Detect which cell encompasses the target text, then output its [X, Y] center coordinate. 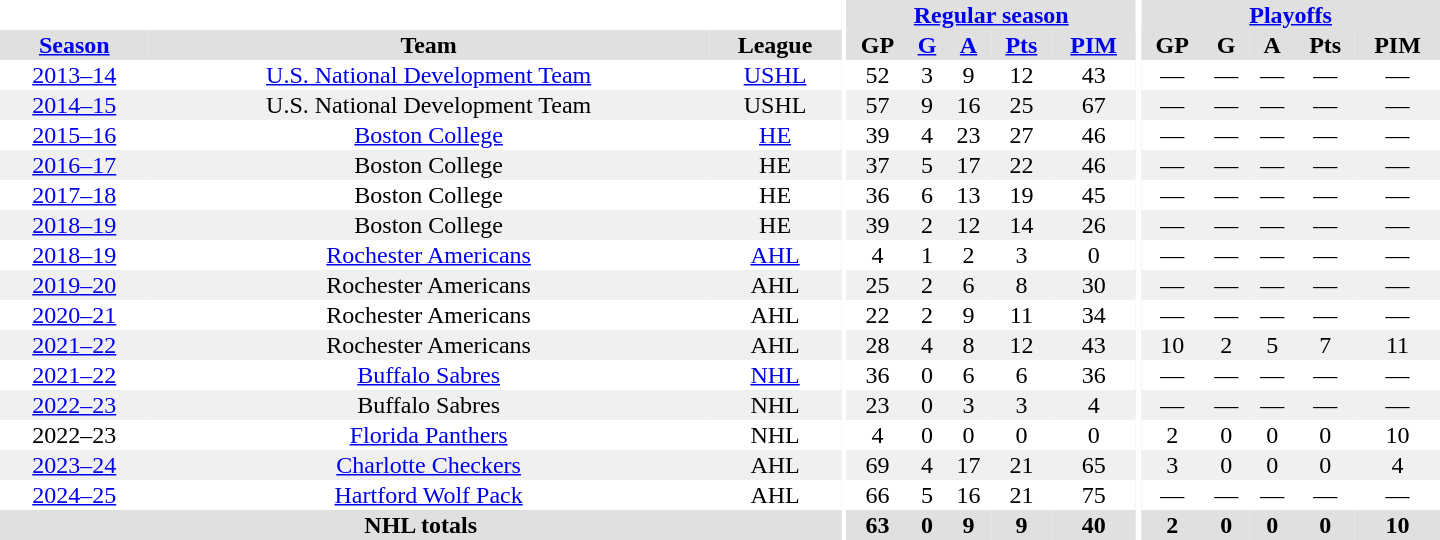
2019–20 [74, 285]
2013–14 [74, 75]
37 [877, 165]
66 [877, 495]
2024–25 [74, 495]
14 [1022, 225]
67 [1094, 105]
13 [968, 195]
1 [926, 255]
Regular season [991, 15]
Team [429, 45]
27 [1022, 135]
Playoffs [1290, 15]
Charlotte Checkers [429, 465]
19 [1022, 195]
26 [1094, 225]
2017–18 [74, 195]
63 [877, 525]
2020–21 [74, 315]
League [776, 45]
45 [1094, 195]
52 [877, 75]
75 [1094, 495]
2023–24 [74, 465]
28 [877, 345]
30 [1094, 285]
7 [1325, 345]
NHL totals [420, 525]
34 [1094, 315]
40 [1094, 525]
2014–15 [74, 105]
69 [877, 465]
Hartford Wolf Pack [429, 495]
57 [877, 105]
2015–16 [74, 135]
2016–17 [74, 165]
65 [1094, 465]
Florida Panthers [429, 435]
Season [74, 45]
